Search for the cell housing the specified text and yield its (X, Y) center coordinate. 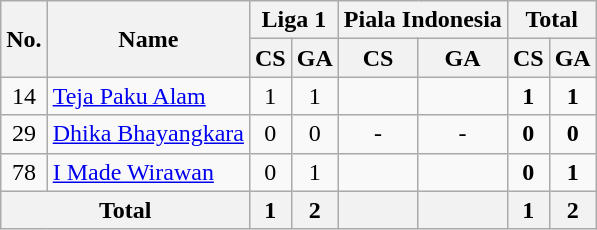
14 (24, 96)
Liga 1 (294, 20)
78 (24, 172)
Dhika Bhayangkara (148, 134)
Teja Paku Alam (148, 96)
No. (24, 39)
29 (24, 134)
Name (148, 39)
I Made Wirawan (148, 172)
Piala Indonesia (422, 20)
